Provide the [X, Y] coordinate of the cell's center where the given text is located.  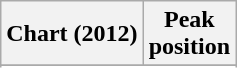
Peakposition [189, 34]
Chart (2012) [72, 34]
